Determine the [X, Y] coordinate at the center of the cell enclosing the given text.  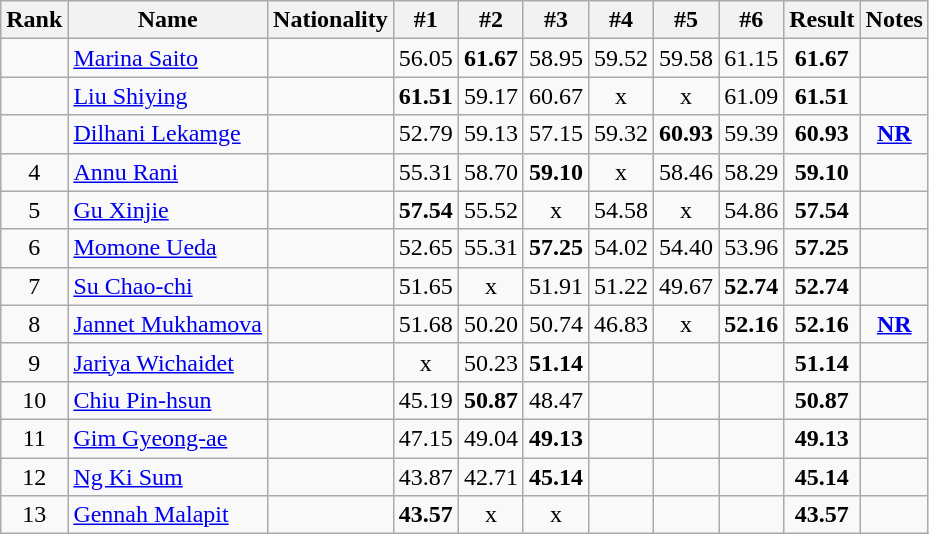
58.95 [556, 58]
49.67 [686, 286]
51.22 [620, 286]
53.96 [752, 248]
11 [34, 438]
#3 [556, 20]
48.47 [556, 400]
50.74 [556, 324]
51.91 [556, 286]
61.15 [752, 58]
54.40 [686, 248]
Gim Gyeong-ae [168, 438]
#2 [490, 20]
Momone Ueda [168, 248]
55.52 [490, 210]
Ng Ki Sum [168, 477]
7 [34, 286]
43.87 [426, 477]
50.23 [490, 362]
#4 [620, 20]
59.58 [686, 58]
10 [34, 400]
56.05 [426, 58]
60.67 [556, 96]
58.29 [752, 172]
Gu Xinjie [168, 210]
51.65 [426, 286]
45.19 [426, 400]
Name [168, 20]
5 [34, 210]
54.58 [620, 210]
42.71 [490, 477]
Notes [894, 20]
59.52 [620, 58]
Dilhani Lekamge [168, 134]
Liu Shiying [168, 96]
58.70 [490, 172]
Nationality [331, 20]
Rank [34, 20]
52.79 [426, 134]
12 [34, 477]
#5 [686, 20]
59.32 [620, 134]
59.39 [752, 134]
54.02 [620, 248]
50.20 [490, 324]
8 [34, 324]
52.65 [426, 248]
54.86 [752, 210]
59.17 [490, 96]
Su Chao-chi [168, 286]
9 [34, 362]
Annu Rani [168, 172]
49.04 [490, 438]
Marina Saito [168, 58]
58.46 [686, 172]
59.13 [490, 134]
Jannet Mukhamova [168, 324]
51.68 [426, 324]
Gennah Malapit [168, 515]
#1 [426, 20]
Result [822, 20]
47.15 [426, 438]
6 [34, 248]
Chiu Pin-hsun [168, 400]
57.15 [556, 134]
46.83 [620, 324]
Jariya Wichaidet [168, 362]
4 [34, 172]
#6 [752, 20]
61.09 [752, 96]
13 [34, 515]
